Scan for the cell matching the given text and deliver its [X, Y] coordinate at center. 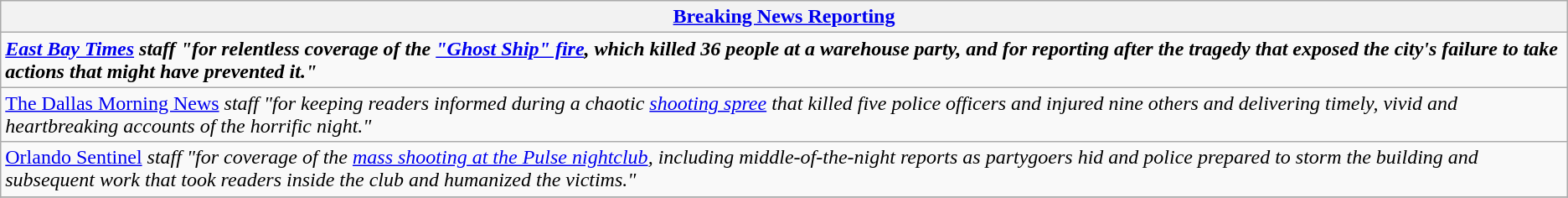
Breaking News Reporting [784, 17]
